Locate the cell with the specified text and output its (x, y) center coordinate. 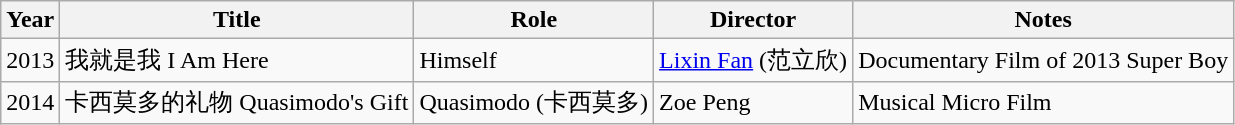
卡西莫多的礼物 Quasimodo's Gift (237, 102)
Himself (534, 60)
Lixin Fan (范立欣) (754, 60)
Zoe Peng (754, 102)
Role (534, 20)
Year (30, 20)
Title (237, 20)
Director (754, 20)
2014 (30, 102)
2013 (30, 60)
Documentary Film of 2013 Super Boy (1044, 60)
Musical Micro Film (1044, 102)
Quasimodo (卡西莫多) (534, 102)
Notes (1044, 20)
我就是我 I Am Here (237, 60)
